Determine the [X, Y] coordinate at the center of the cell enclosing the given text.  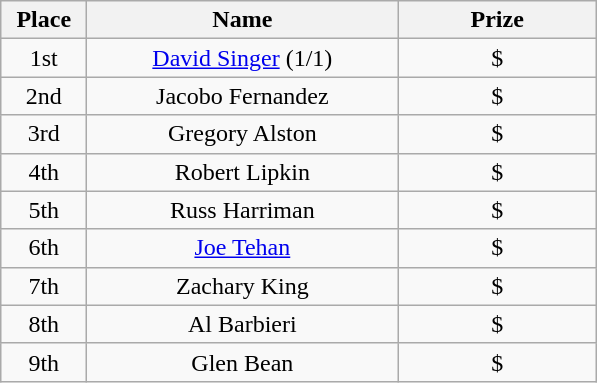
8th [44, 324]
Prize [498, 20]
6th [44, 248]
4th [44, 172]
Joe Tehan [242, 248]
Al Barbieri [242, 324]
3rd [44, 134]
Place [44, 20]
2nd [44, 96]
Zachary King [242, 286]
Russ Harriman [242, 210]
9th [44, 362]
7th [44, 286]
Robert Lipkin [242, 172]
Jacobo Fernandez [242, 96]
David Singer (1/1) [242, 58]
Gregory Alston [242, 134]
1st [44, 58]
Glen Bean [242, 362]
Name [242, 20]
5th [44, 210]
